Return the (X, Y) coordinate for the center point of the cell that contains the specified text.  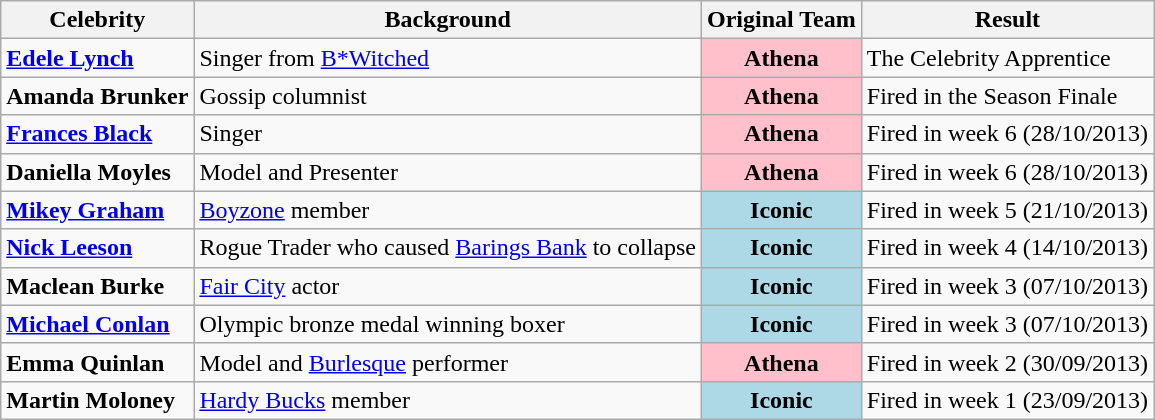
Singer from B*Witched (448, 58)
Emma Quinlan (98, 362)
Martin Moloney (98, 400)
Fired in the Season Finale (1007, 96)
Fired in week 1 (23/09/2013) (1007, 400)
Frances Black (98, 134)
Original Team (782, 20)
Michael Conlan (98, 324)
Fair City actor (448, 286)
Fired in week 2 (30/09/2013) (1007, 362)
Rogue Trader who caused Barings Bank to collapse (448, 248)
Model and Burlesque performer (448, 362)
Boyzone member (448, 210)
Daniella Moyles (98, 172)
Nick Leeson (98, 248)
Hardy Bucks member (448, 400)
Fired in week 4 (14/10/2013) (1007, 248)
Background (448, 20)
Celebrity (98, 20)
Singer (448, 134)
Olympic bronze medal winning boxer (448, 324)
Gossip columnist (448, 96)
Fired in week 5 (21/10/2013) (1007, 210)
Amanda Brunker (98, 96)
The Celebrity Apprentice (1007, 58)
Maclean Burke (98, 286)
Result (1007, 20)
Model and Presenter (448, 172)
Mikey Graham (98, 210)
Edele Lynch (98, 58)
